Search for the cell housing the specified text and yield its (X, Y) center coordinate. 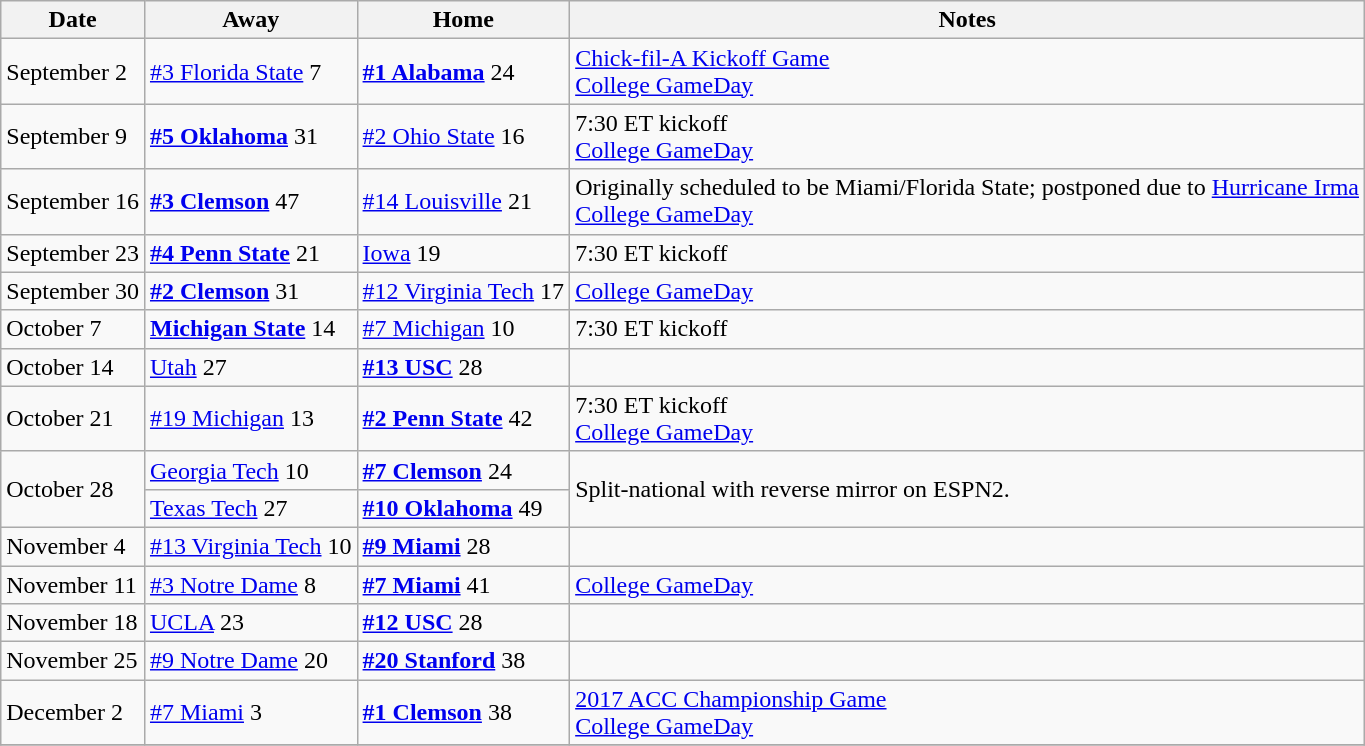
#1 Alabama 24 (464, 72)
#20 Stanford 38 (464, 661)
#14 Louisville 21 (464, 202)
September 9 (73, 136)
Home (464, 20)
#9 Miami 28 (464, 546)
#7 Miami 41 (464, 585)
UCLA 23 (250, 623)
#13 USC 28 (464, 367)
#3 Clemson 47 (250, 202)
November 18 (73, 623)
September 30 (73, 291)
Originally scheduled to be Miami/Florida State; postponed due to Hurricane IrmaCollege GameDay (968, 202)
#2 Penn State 42 (464, 418)
November 11 (73, 585)
October 14 (73, 367)
Date (73, 20)
Utah 27 (250, 367)
October 21 (73, 418)
November 4 (73, 546)
#12 USC 28 (464, 623)
Split-national with reverse mirror on ESPN2. (968, 489)
October 28 (73, 489)
Iowa 19 (464, 253)
Michigan State 14 (250, 329)
#4 Penn State 21 (250, 253)
Notes (968, 20)
#3 Notre Dame 8 (250, 585)
#2 Clemson 31 (250, 291)
October 7 (73, 329)
September 2 (73, 72)
#10 Oklahoma 49 (464, 508)
#9 Notre Dame 20 (250, 661)
#19 Michigan 13 (250, 418)
#3 Florida State 7 (250, 72)
Texas Tech 27 (250, 508)
Away (250, 20)
#5 Oklahoma 31 (250, 136)
#7 Miami 3 (250, 712)
#13 Virginia Tech 10 (250, 546)
Georgia Tech 10 (250, 470)
September 16 (73, 202)
December 2 (73, 712)
#12 Virginia Tech 17 (464, 291)
September 23 (73, 253)
2017 ACC Championship GameCollege GameDay (968, 712)
#2 Ohio State 16 (464, 136)
Chick-fil-A Kickoff GameCollege GameDay (968, 72)
#1 Clemson 38 (464, 712)
#7 Clemson 24 (464, 470)
November 25 (73, 661)
#7 Michigan 10 (464, 329)
